Determine the [x, y] coordinate at the center of the cell enclosing the given text.  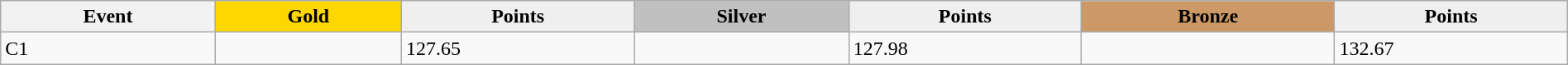
Gold [308, 17]
C1 [108, 48]
132.67 [1451, 48]
127.98 [964, 48]
Bronze [1207, 17]
Silver [741, 17]
127.65 [518, 48]
Event [108, 17]
